Determine the (x, y) coordinate at the center of the cell enclosing the given text.  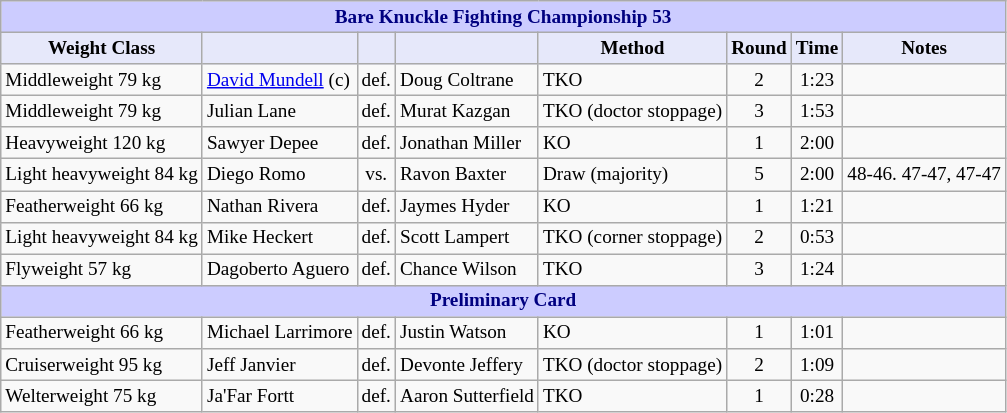
Murat Kazgan (466, 111)
1:09 (816, 365)
1:53 (816, 111)
Dagoberto Aguero (280, 270)
Welterweight 75 kg (102, 396)
Nathan Rivera (280, 206)
Ravon Baxter (466, 175)
Flyweight 57 kg (102, 270)
48-46. 47-47, 47-47 (924, 175)
Devonte Jeffery (466, 365)
1:01 (816, 333)
Ja'Far Fortt (280, 396)
5 (760, 175)
Bare Knuckle Fighting Championship 53 (504, 17)
0:28 (816, 396)
TKO (corner stoppage) (632, 238)
Jeff Janvier (280, 365)
Preliminary Card (504, 301)
Aaron Sutterfield (466, 396)
Julian Lane (280, 111)
Cruiserweight 95 kg (102, 365)
Diego Romo (280, 175)
Doug Coltrane (466, 80)
Chance Wilson (466, 270)
Round (760, 48)
Heavyweight 120 kg (102, 143)
Draw (majority) (632, 175)
Method (632, 48)
Sawyer Depee (280, 143)
1:21 (816, 206)
1:23 (816, 80)
David Mundell (c) (280, 80)
1:24 (816, 270)
Weight Class (102, 48)
Jonathan Miller (466, 143)
Mike Heckert (280, 238)
Jaymes Hyder (466, 206)
Scott Lampert (466, 238)
Notes (924, 48)
Michael Larrimore (280, 333)
Time (816, 48)
Justin Watson (466, 333)
0:53 (816, 238)
vs. (376, 175)
